Scan for the cell matching the given text and deliver its (X, Y) coordinate at center. 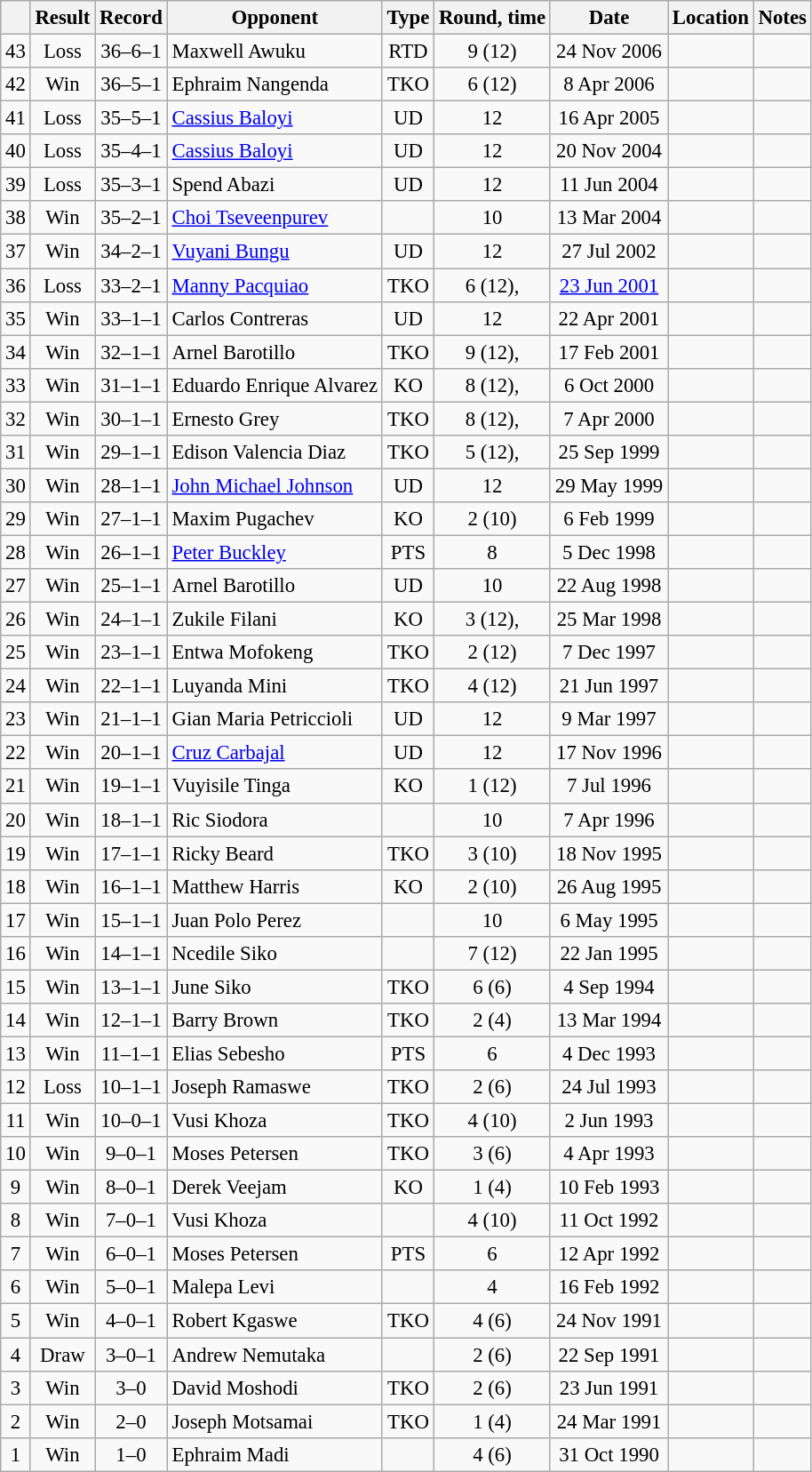
25 Sep 1999 (609, 452)
17 Feb 2001 (609, 352)
Draw (62, 1355)
9–0–1 (131, 1154)
16 (16, 954)
9 (16, 1188)
33–2–1 (131, 285)
Matthew Harris (275, 886)
Joseph Ramaswe (275, 1087)
Joseph Motsamai (275, 1421)
19 (16, 853)
Ernesto Grey (275, 419)
Eduardo Enrique Alvarez (275, 385)
35–5–1 (131, 118)
13–1–1 (131, 987)
39 (16, 185)
17–1–1 (131, 853)
11–1–1 (131, 1053)
Ncedile Siko (275, 954)
June Siko (275, 987)
10–1–1 (131, 1087)
34 (16, 352)
Vuyisile Tinga (275, 787)
Round, time (492, 18)
2 (16, 1421)
35 (16, 318)
30–1–1 (131, 419)
28 (16, 552)
13 Mar 2004 (609, 218)
41 (16, 118)
12–1–1 (131, 1020)
15 (16, 987)
Zukile Filani (275, 620)
Ric Siodora (275, 820)
7 (16, 1254)
36–6–1 (131, 52)
42 (16, 84)
3 (6) (492, 1154)
Malepa Levi (275, 1288)
5 Dec 1998 (609, 552)
John Michael Johnson (275, 485)
27 Jul 2002 (609, 252)
29 May 1999 (609, 485)
Ricky Beard (275, 853)
Entwa Mofokeng (275, 652)
29–1–1 (131, 452)
35–2–1 (131, 218)
18 Nov 1995 (609, 853)
3–0 (131, 1388)
25–1–1 (131, 586)
Vuyani Bungu (275, 252)
3–0–1 (131, 1355)
8 Apr 2006 (609, 84)
6 Oct 2000 (609, 385)
24 Nov 1991 (609, 1321)
36 (16, 285)
17 Nov 1996 (609, 753)
Derek Veejam (275, 1188)
29 (16, 519)
3 (16, 1388)
7 Jul 1996 (609, 787)
35–4–1 (131, 151)
David Moshodi (275, 1388)
11 (16, 1121)
17 (16, 920)
10 Feb 1993 (609, 1188)
38 (16, 218)
3 (12), (492, 620)
6 May 1995 (609, 920)
14 (16, 1020)
25 Mar 1998 (609, 620)
2–0 (131, 1421)
7 (12) (492, 954)
34–2–1 (131, 252)
6–0–1 (131, 1254)
31–1–1 (131, 385)
RTD (408, 52)
23–1–1 (131, 652)
Gian Maria Petriccioli (275, 719)
18–1–1 (131, 820)
13 Mar 1994 (609, 1020)
6 (12) (492, 84)
20–1–1 (131, 753)
Manny Pacquiao (275, 285)
22 Apr 2001 (609, 318)
Edison Valencia Diaz (275, 452)
7 Apr 2000 (609, 419)
22 Jan 1995 (609, 954)
11 Oct 1992 (609, 1220)
Carlos Contreras (275, 318)
31 Oct 1990 (609, 1454)
13 (16, 1053)
1–0 (131, 1454)
30 (16, 485)
27 (16, 586)
7 Dec 1997 (609, 652)
24–1–1 (131, 620)
9 Mar 1997 (609, 719)
21 Jun 1997 (609, 686)
9 (12) (492, 52)
20 Nov 2004 (609, 151)
43 (16, 52)
Location (711, 18)
3 (10) (492, 853)
31 (16, 452)
Date (609, 18)
2 (4) (492, 1020)
24 Nov 2006 (609, 52)
2 Jun 1993 (609, 1121)
Maxwell Awuku (275, 52)
22 Sep 1991 (609, 1355)
18 (16, 886)
21 (16, 787)
Luyanda Mini (275, 686)
Notes (782, 18)
4–0–1 (131, 1321)
6 (6) (492, 987)
32 (16, 419)
4 Dec 1993 (609, 1053)
7 Apr 1996 (609, 820)
35–3–1 (131, 185)
6 Feb 1999 (609, 519)
7–0–1 (131, 1220)
4 Apr 1993 (609, 1154)
Type (408, 18)
5 (16, 1321)
1 (16, 1454)
9 (12), (492, 352)
1 (12) (492, 787)
24 Mar 1991 (609, 1421)
24 Jul 1993 (609, 1087)
Elias Sebesho (275, 1053)
14–1–1 (131, 954)
25 (16, 652)
26 (16, 620)
11 Jun 2004 (609, 185)
36–5–1 (131, 84)
21–1–1 (131, 719)
Barry Brown (275, 1020)
Spend Abazi (275, 185)
26 Aug 1995 (609, 886)
33–1–1 (131, 318)
40 (16, 151)
28–1–1 (131, 485)
26–1–1 (131, 552)
Ephraim Nangenda (275, 84)
22–1–1 (131, 686)
5–0–1 (131, 1288)
27–1–1 (131, 519)
22 (16, 753)
5 (12), (492, 452)
Ephraim Madi (275, 1454)
23 Jun 1991 (609, 1388)
20 (16, 820)
23 Jun 2001 (609, 285)
37 (16, 252)
16 Feb 1992 (609, 1288)
Andrew Nemutaka (275, 1355)
8–0–1 (131, 1188)
Record (131, 18)
22 Aug 1998 (609, 586)
12 Apr 1992 (609, 1254)
Result (62, 18)
Robert Kgaswe (275, 1321)
15–1–1 (131, 920)
24 (16, 686)
19–1–1 (131, 787)
Choi Tseveenpurev (275, 218)
23 (16, 719)
4 Sep 1994 (609, 987)
16–1–1 (131, 886)
Juan Polo Perez (275, 920)
33 (16, 385)
Maxim Pugachev (275, 519)
Opponent (275, 18)
Peter Buckley (275, 552)
10–0–1 (131, 1121)
2 (12) (492, 652)
Cruz Carbajal (275, 753)
6 (12), (492, 285)
32–1–1 (131, 352)
4 (12) (492, 686)
16 Apr 2005 (609, 118)
